Detect which cell encompasses the target text, then output its [X, Y] center coordinate. 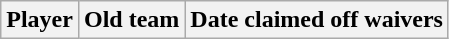
Date claimed off waivers [317, 20]
Player [40, 20]
Old team [131, 20]
